Extract the (x, y) coordinate from the center of the cell holding the provided text.  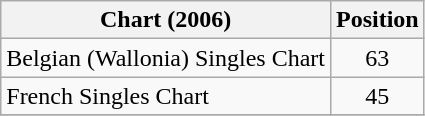
French Singles Chart (166, 96)
Belgian (Wallonia) Singles Chart (166, 58)
Chart (2006) (166, 20)
63 (377, 58)
45 (377, 96)
Position (377, 20)
